Detect which cell encompasses the target text, then output its (X, Y) center coordinate. 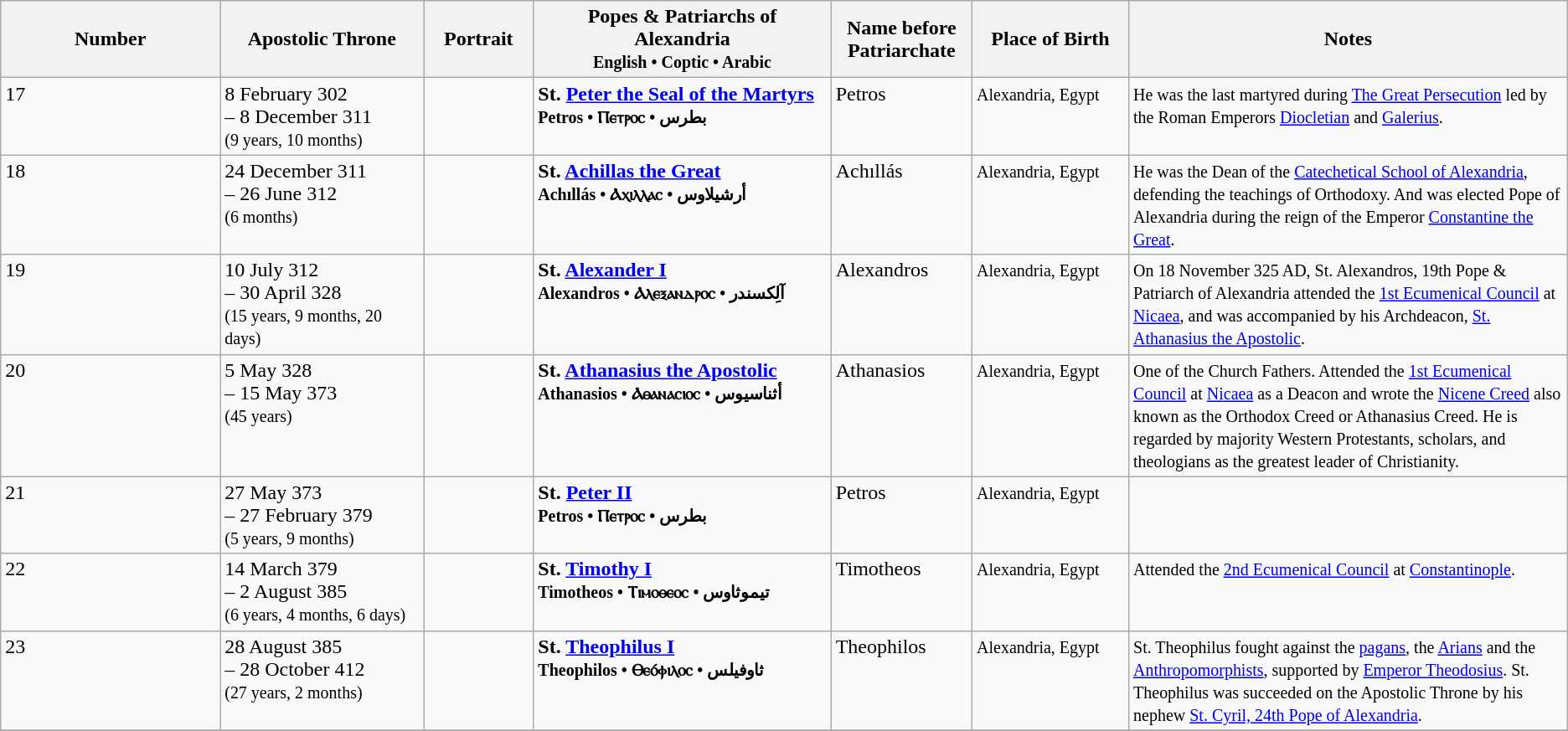
Popes & Patriarchs of AlexandriaEnglish • Coptic • Arabic (682, 39)
19 (111, 305)
Notes (1349, 39)
22 (111, 592)
Achıllás (901, 204)
27 May 373– 27 February 379(5 years, 9 months) (322, 515)
St. Peter the Seal of the MartyrsPetros • Ⲡⲉⲧⲣⲟⲥ • بطرس (682, 116)
21 (111, 515)
Number (111, 39)
Portrait (479, 39)
Alexandros (901, 305)
St. Timothy ITimotheos • Ⲧⲓⲙⲟⲑⲉⲟⲥ • تيموثاوس (682, 592)
8 February 302– 8 December 311(9 years, 10 months) (322, 116)
14 March 379– 2 August 385(6 years, 4 months, 6 days) (322, 592)
5 May 328– 15 May 373(45 years) (322, 415)
St. Athanasius the ApostolicAthanasios • Ⲁⲑⲁⲛⲁⲥⲓⲟⲥ • أثناسيوس (682, 415)
St. Peter IIPetros • Ⲡⲉⲧⲣⲟⲥ • بطرس (682, 515)
Name before Patriarchate (901, 39)
He was the last martyred during The Great Persecution led by the Roman Emperors Diocletian and Galerius. (1349, 116)
Attended the 2nd Ecumenical Council at Constantinople. (1349, 592)
Theophilos (901, 680)
24 December 311– 26 June 312(6 months) (322, 204)
18 (111, 204)
St. Achillas the GreatAchıllás • Ⲁⲭⲓⲗⲗⲁⲥ • أرشيلاوس (682, 204)
20 (111, 415)
Apostolic Throne (322, 39)
Timotheos (901, 592)
St. Alexander IAlexandros • Ⲁⲗⲉⲝⲁⲛⲇⲣⲟⲥ • آلِكسندر (682, 305)
St. Theophilus ITheophilos • Ⲑⲉⲟ́ⲫⲓⲗⲟⲥ • ثاوفيلس (682, 680)
Athanasios (901, 415)
10 July 312– 30 April 328(15 years, 9 months, 20 days) (322, 305)
17 (111, 116)
23 (111, 680)
28 August 385– 28 October 412(27 years, 2 months) (322, 680)
Place of Birth (1050, 39)
